Return [X, Y] of the center of cell containing provided text 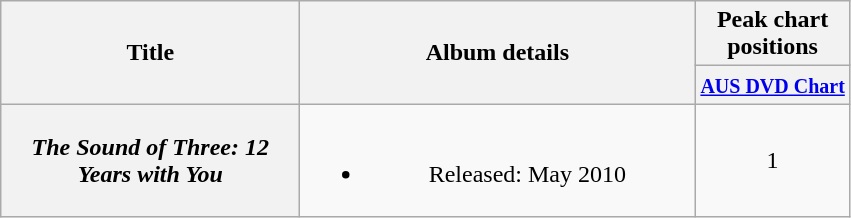
Title [150, 52]
Album details [498, 52]
Released: May 2010 [498, 160]
AUS DVD Chart [772, 85]
The Sound of Three: 12 Years with You [150, 160]
Peak chartpositions [772, 34]
1 [772, 160]
